From the cell containing the given text, extract its center point as [x, y] coordinate. 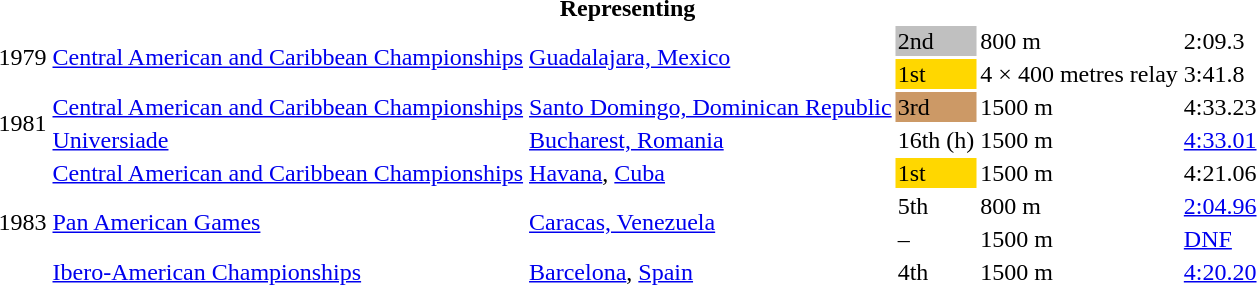
4 × 400 metres relay [1079, 74]
3rd [936, 107]
Guadalajara, Mexico [711, 58]
Pan American Games [288, 222]
– [936, 239]
Caracas, Venezuela [711, 222]
Santo Domingo, Dominican Republic [711, 107]
2nd [936, 41]
16th (h) [936, 140]
Havana, Cuba [711, 173]
Bucharest, Romania [711, 140]
Universiade [288, 140]
5th [936, 206]
